Provide the [X, Y] coordinate of the cell's center where the given text is located.  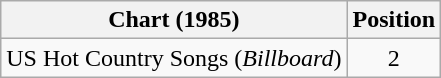
Chart (1985) [174, 20]
Position [394, 20]
US Hot Country Songs (Billboard) [174, 58]
2 [394, 58]
